Determine the [x, y] coordinate at the center of the cell enclosing the given text.  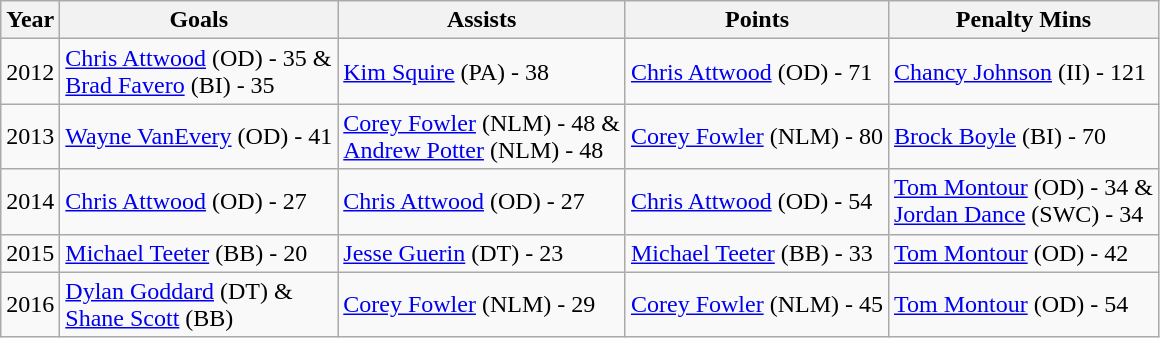
Chris Attwood (OD) - 71 [756, 72]
Corey Fowler (NLM) - 29 [482, 304]
Year [30, 20]
Corey Fowler (NLM) - 80 [756, 136]
Corey Fowler (NLM) - 45 [756, 304]
2016 [30, 304]
Chris Attwood (OD) - 35 &Brad Favero (BI) - 35 [199, 72]
Jesse Guerin (DT) - 23 [482, 253]
Michael Teeter (BB) - 20 [199, 253]
Chancy Johnson (II) - 121 [1023, 72]
Penalty Mins [1023, 20]
Dylan Goddard (DT) &Shane Scott (BB) [199, 304]
2015 [30, 253]
Tom Montour (OD) - 54 [1023, 304]
Michael Teeter (BB) - 33 [756, 253]
Tom Montour (OD) - 42 [1023, 253]
Chris Attwood (OD) - 54 [756, 202]
Wayne VanEvery (OD) - 41 [199, 136]
2013 [30, 136]
2014 [30, 202]
Goals [199, 20]
Corey Fowler (NLM) - 48 &Andrew Potter (NLM) - 48 [482, 136]
Brock Boyle (BI) - 70 [1023, 136]
Points [756, 20]
Kim Squire (PA) - 38 [482, 72]
Assists [482, 20]
Tom Montour (OD) - 34 &Jordan Dance (SWC) - 34 [1023, 202]
2012 [30, 72]
